Search for the cell housing the specified text and yield its (x, y) center coordinate. 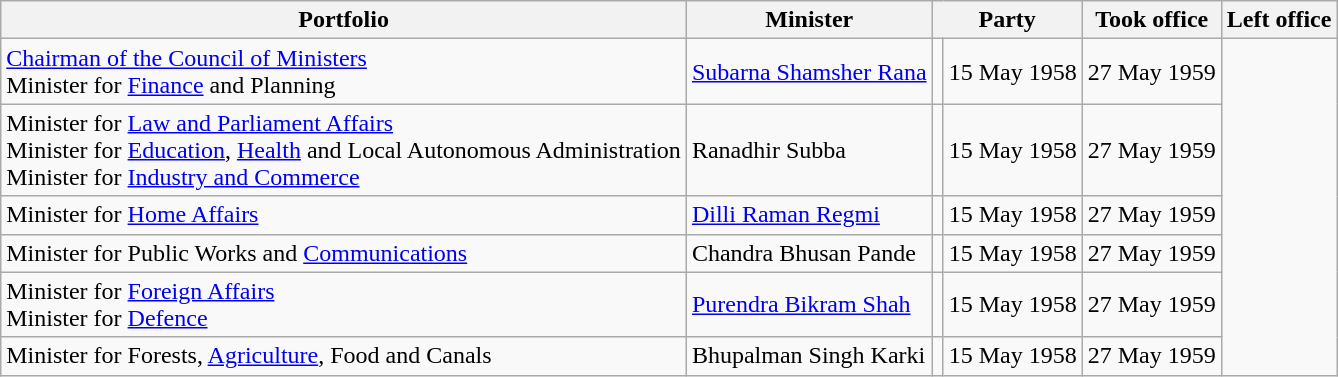
Ranadhir Subba (809, 150)
Bhupalman Singh Karki (809, 356)
Minister for Law and Parliament Affairs Minister for Education, Health and Local Autonomous Administration Minister for Industry and Commerce (344, 150)
Minister (809, 20)
Chandra Bhusan Pande (809, 253)
Dilli Raman Regmi (809, 215)
Portfolio (344, 20)
Party (1007, 20)
Minister for Forests, Agriculture, Food and Canals (344, 356)
Left office (1279, 20)
Minister for Public Works and Communications (344, 253)
Purendra Bikram Shah (809, 304)
Minister for Foreign Affairs Minister for Defence (344, 304)
Minister for Home Affairs (344, 215)
Chairman of the Council of Ministers Minister for Finance and Planning (344, 72)
Took office (1152, 20)
Subarna Shamsher Rana (809, 72)
